Detect which cell encompasses the target text, then output its (x, y) center coordinate. 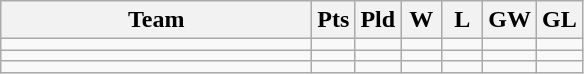
W (422, 20)
Team (156, 20)
GL (559, 20)
Pld (378, 20)
L (462, 20)
GW (510, 20)
Pts (334, 20)
